Capture the cell that displays the provided text and extract its (X, Y) central coordinate. 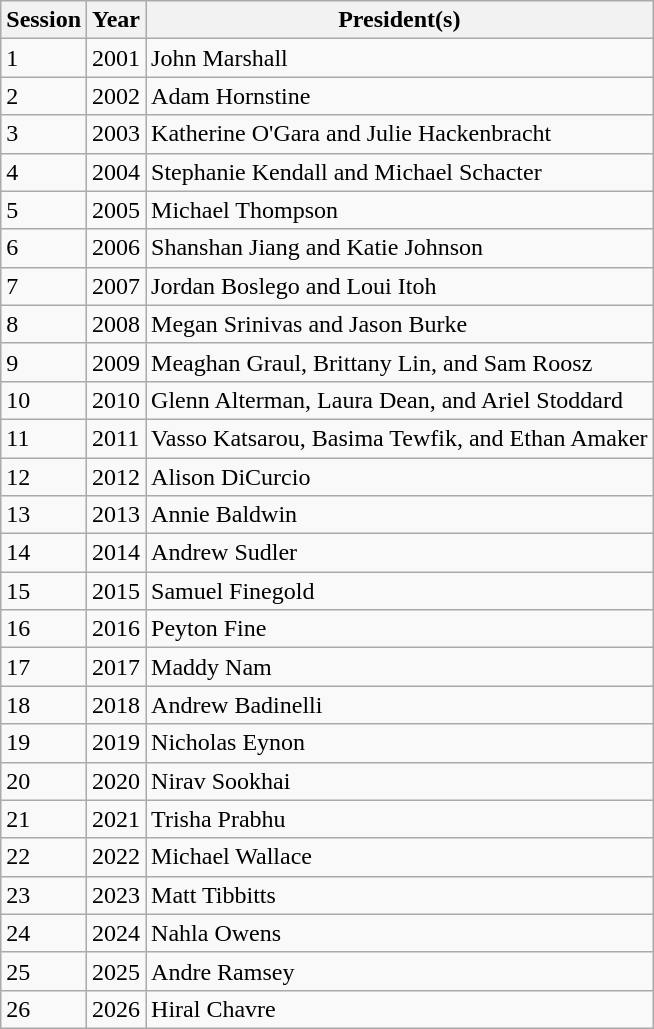
Trisha Prabhu (400, 819)
2014 (116, 553)
Stephanie Kendall and Michael Schacter (400, 172)
24 (44, 933)
Session (44, 20)
2001 (116, 58)
10 (44, 400)
2002 (116, 96)
Samuel Finegold (400, 591)
19 (44, 743)
15 (44, 591)
Katherine O'Gara and Julie Hackenbracht (400, 134)
13 (44, 515)
Michael Thompson (400, 210)
Matt Tibbitts (400, 895)
Meaghan Graul, Brittany Lin, and Sam Roosz (400, 362)
2004 (116, 172)
26 (44, 1009)
2021 (116, 819)
2009 (116, 362)
21 (44, 819)
2017 (116, 667)
2020 (116, 781)
17 (44, 667)
Adam Hornstine (400, 96)
2026 (116, 1009)
5 (44, 210)
3 (44, 134)
Alison DiCurcio (400, 477)
8 (44, 324)
25 (44, 971)
2015 (116, 591)
Andre Ramsey (400, 971)
23 (44, 895)
7 (44, 286)
12 (44, 477)
2013 (116, 515)
11 (44, 438)
20 (44, 781)
President(s) (400, 20)
2011 (116, 438)
2006 (116, 248)
2007 (116, 286)
2025 (116, 971)
Hiral Chavre (400, 1009)
2023 (116, 895)
2008 (116, 324)
2010 (116, 400)
Peyton Fine (400, 629)
Annie Baldwin (400, 515)
Maddy Nam (400, 667)
6 (44, 248)
2005 (116, 210)
Andrew Badinelli (400, 705)
9 (44, 362)
Shanshan Jiang and Katie Johnson (400, 248)
22 (44, 857)
2003 (116, 134)
John Marshall (400, 58)
16 (44, 629)
18 (44, 705)
Year (116, 20)
Glenn Alterman, Laura Dean, and Ariel Stoddard (400, 400)
2024 (116, 933)
Nahla Owens (400, 933)
Vasso Katsarou, Basima Tewfik, and Ethan Amaker (400, 438)
Andrew Sudler (400, 553)
2019 (116, 743)
Michael Wallace (400, 857)
2018 (116, 705)
Megan Srinivas and Jason Burke (400, 324)
14 (44, 553)
2016 (116, 629)
4 (44, 172)
Nicholas Eynon (400, 743)
2022 (116, 857)
2012 (116, 477)
2 (44, 96)
1 (44, 58)
Nirav Sookhai (400, 781)
Jordan Boslego and Loui Itoh (400, 286)
